Provide the (x, y) coordinate of the cell's center where the given text is located.  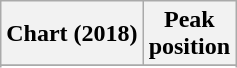
Peak position (189, 34)
Chart (2018) (72, 34)
